Scan for the cell matching the given text and deliver its (X, Y) coordinate at center. 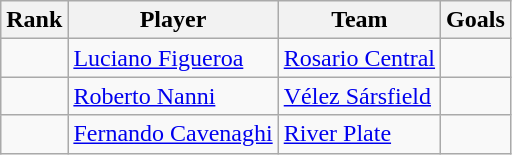
Rosario Central (359, 58)
Vélez Sársfield (359, 96)
River Plate (359, 134)
Luciano Figueroa (173, 58)
Rank (34, 20)
Fernando Cavenaghi (173, 134)
Player (173, 20)
Team (359, 20)
Goals (476, 20)
Roberto Nanni (173, 96)
